Return (x, y) of the center of cell containing provided text 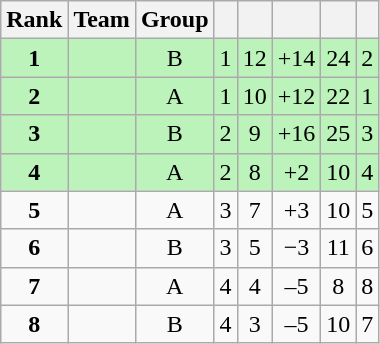
Group (174, 20)
Team (102, 20)
9 (254, 134)
+2 (296, 172)
11 (338, 248)
−3 (296, 248)
+12 (296, 96)
+14 (296, 58)
12 (254, 58)
22 (338, 96)
25 (338, 134)
+16 (296, 134)
+3 (296, 210)
Rank (34, 20)
24 (338, 58)
